Detect which cell encompasses the target text, then output its [X, Y] center coordinate. 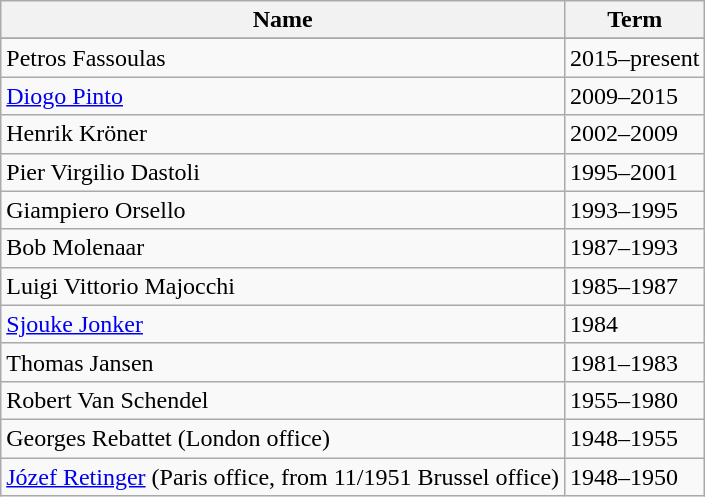
2009–2015 [635, 96]
1995–2001 [635, 172]
Giampiero Orsello [283, 210]
Diogo Pinto [283, 96]
Henrik Kröner [283, 134]
Georges Rebattet (London office) [283, 438]
Bob Molenaar [283, 248]
1955–1980 [635, 400]
Sjouke Jonker [283, 324]
Luigi Vittorio Majocchi [283, 286]
Pier Virgilio Dastoli [283, 172]
Robert Van Schendel [283, 400]
Petros Fassoulas [283, 58]
1985–1987 [635, 286]
2002–2009 [635, 134]
Józef Retinger (Paris office, from 11/1951 Brussel office) [283, 477]
Thomas Jansen [283, 362]
Term [635, 20]
1993–1995 [635, 210]
2015–present [635, 58]
1948–1955 [635, 438]
1948–1950 [635, 477]
Name [283, 20]
1984 [635, 324]
1981–1983 [635, 362]
1987–1993 [635, 248]
